Return [X, Y] of the center of cell containing provided text 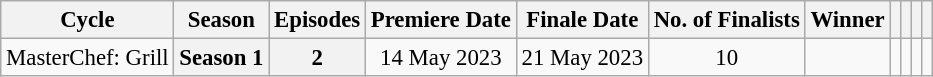
Premiere Date [440, 20]
Season [222, 20]
Finale Date [582, 20]
2 [318, 58]
Season 1 [222, 58]
21 May 2023 [582, 58]
No. of Finalists [726, 20]
14 May 2023 [440, 58]
Cycle [88, 20]
10 [726, 58]
MasterChef: Grill [88, 58]
Episodes [318, 20]
Winner [848, 20]
